Identify which cell holds the provided text, then report its [x, y] central coordinate. 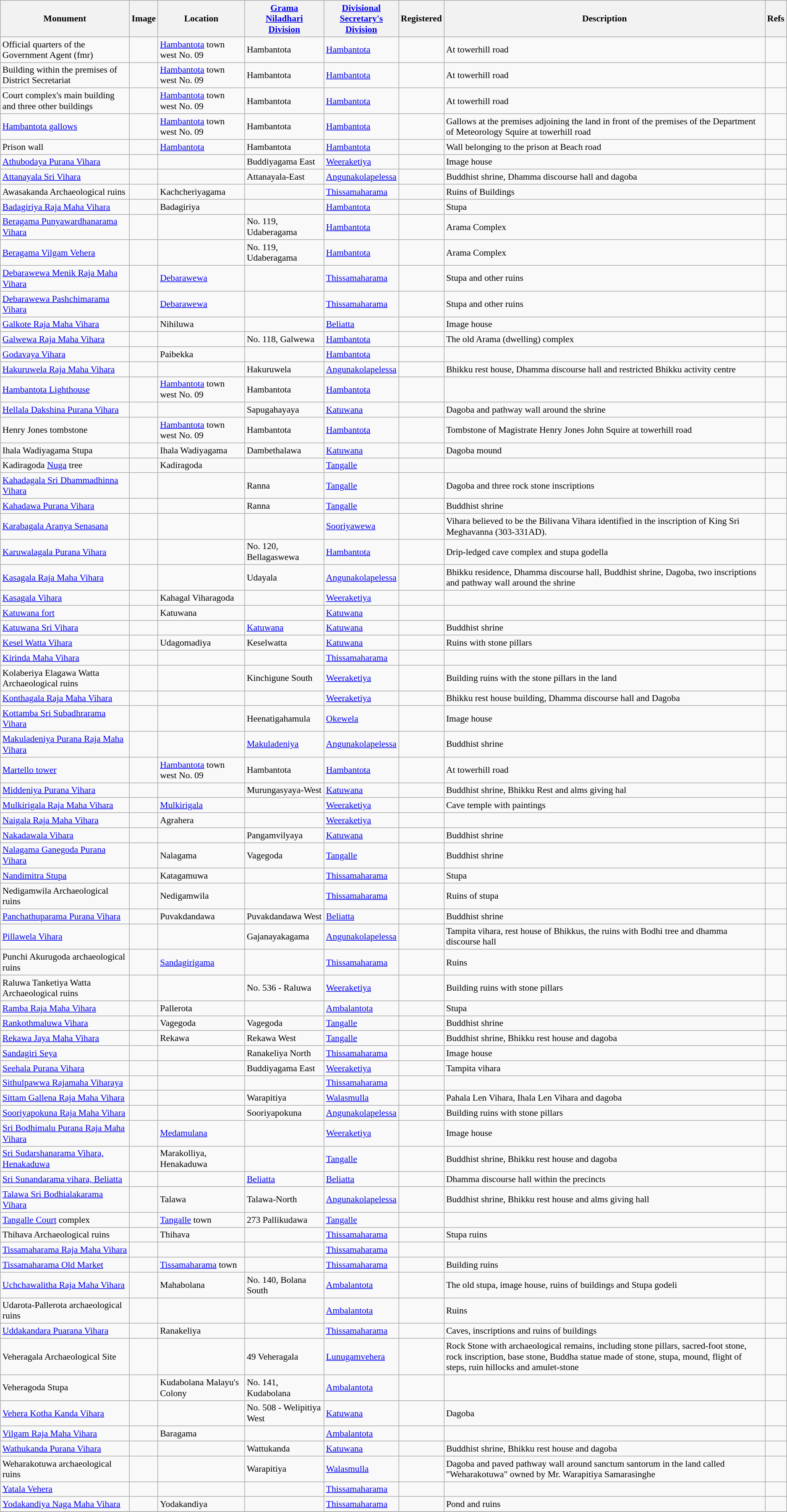
Hambantota gallows [65, 127]
Nalagama Ganegoda Purana Vihara [65, 855]
Yodakandiya Naga Maha Vihara [65, 1504]
Debarawewa Menik Raja Maha Vihara [65, 279]
Tissamaharama Old Market [65, 1265]
Nedigamwila [201, 896]
Yatala Vehera [65, 1489]
Agrahera [201, 820]
Prison wall [65, 147]
Attanayala Sri Vihara [65, 177]
No. 140, Bolana South [285, 1285]
Middeniya Purana Vihara [65, 790]
Uchchawalitha Raja Maha Vihara [65, 1285]
Ruins with stone pillars [604, 643]
Dagoba mound [604, 450]
Ramba Raja Maha Vihara [65, 1008]
Sri Sudarshanarama Vihara, Henakaduwa [65, 1159]
Dhamma discourse hall within the precincts [604, 1180]
DivisionalSecretary'sDivision [361, 18]
No. 508 - Welipitiya West [285, 1413]
Wathukanda Purana Vihara [65, 1449]
Official quarters of the Government Agent (fmr) [65, 50]
Uddakandara Puarana Vihara [65, 1331]
Buddhist shrine, Dhamma discourse hall and dagoba [604, 177]
Ihala Wadiyagama Stupa [65, 450]
Dagoba and pathway wall around the shrine [604, 410]
Raluwa Tanketiya Watta Archaeological ruins [65, 988]
Makuladeniya Purana Raja Maha Vihara [65, 745]
No. 118, Galwewa [285, 340]
Sandagiri Seya [65, 1053]
Hambantota Lighthouse [65, 390]
Marakolliya, Henakaduwa [201, 1159]
Godavaya Vihara [65, 354]
Nihiluwa [201, 324]
Yodakandiya [201, 1504]
Pahala Len Vihara, Ihala Len Vihara and dagoba [604, 1098]
Gajanayakagama [285, 937]
Refs [776, 18]
Talawa Sri Bodhialakarama Vihara [65, 1200]
Hellala Dakshina Purana Vihara [65, 410]
Bhikku rest house, Dhamma discourse hall and restricted Bhikku activity centre [604, 369]
Baragama [201, 1434]
Makuladeniya [285, 745]
Caves, inscriptions and ruins of buildings [604, 1331]
Udayala [285, 578]
Puvakdandawa West [285, 916]
Veheragoda Stupa [65, 1388]
Badagiriya Raja Maha Vihara [65, 207]
Weharakotuwa archaeological ruins [65, 1469]
Ruins of Buildings [604, 192]
Kolaberiya Elagawa Watta Archaeological ruins [65, 678]
Pillawela Vihara [65, 937]
Sooriyapokuna Raja Maha Vihara [65, 1113]
Seehala Purana Vihara [65, 1068]
No. 120, Bellagaswewa [285, 552]
Kinchigune South [285, 678]
The old Arama (dwelling) complex [604, 340]
Hakuruwela Raja Maha Vihara [65, 369]
Kesel Watta Vihara [65, 643]
Ruins of stupa [604, 896]
Sri Sunandarama vihara, Beliatta [65, 1180]
Bhikku rest house building, Dhamma discourse hall and Dagoba [604, 698]
Gallows at the premises adjoining the land in front of the premises of the Department of Meteorology Squire at towerhill road [604, 127]
Tissamaharama Raja Maha Vihara [65, 1250]
Veheragala Archaeological Site [65, 1357]
Mahabolana [201, 1285]
Lunugamvehera [361, 1357]
Sittam Gallena Raja Maha Vihara [65, 1098]
Udarota-Pallerota archaeological ruins [65, 1311]
Punchi Akurugoda archaeological ruins [65, 962]
Pond and ruins [604, 1504]
The old stupa, image house, ruins of buildings and Stupa godeli [604, 1285]
No. 141, Kudabolana [285, 1388]
Dagoba and paved pathway wall around sanctum santorum in the land called "Weharakotuwa" owned by Mr. Warapitiya Samarasinghe [604, 1469]
Udagomadiya [201, 643]
Building within the premises of District Secretariat [65, 76]
273 Pallikudawa [285, 1220]
Tampita vihara, rest house of Bhikkus, the ruins with Bodhi tree and dhamma discourse hall [604, 937]
Tissamaharama town [201, 1265]
Monument [65, 18]
Dagoba and three rock stone inscriptions [604, 486]
Sapugahayaya [285, 410]
Tombstone of Magistrate Henry Jones John Squire at towerhill road [604, 430]
Drip-ledged cave complex and stupa godella [604, 552]
Buddhist shrine, Bhikku rest house and alms giving hall [604, 1200]
Cave temple with paintings [604, 806]
Beragama Punyawardhanarama Vihara [65, 227]
Nandimitra Stupa [65, 876]
Ranakeliya [201, 1331]
Paibekka [201, 354]
Konthagala Raja Maha Vihara [65, 698]
Naigala Raja Maha Vihara [65, 820]
Dambethalawa [285, 450]
Vilgam Raja Maha Vihara [65, 1434]
Pangamvilyaya [285, 835]
Kottamba Sri Subadhrarama Vihara [65, 719]
Stupa ruins [604, 1235]
Panchathuparama Purana Vihara [65, 916]
Image [144, 18]
Rekawa [201, 1039]
Athubodaya Purana Vihara [65, 162]
Rekawa West [285, 1039]
Ihala Wadiyagama [201, 450]
Location [201, 18]
Kachcheriyagama [201, 192]
Buddhist shrine, Bhikku Rest and alms giving hal [604, 790]
Badagiriya [201, 207]
Beragama Vilgam Vehera [65, 253]
Sooriyawewa [361, 526]
Heenatigahamula [285, 719]
Wattukanda [285, 1449]
Pallerota [201, 1008]
Sithulpawwa Rajamaha Viharaya [65, 1083]
Keselwatta [285, 643]
Thihava [201, 1235]
Awasakanda Archaeological ruins [65, 192]
No. 536 - Raluwa [285, 988]
Tangalle Court complex [65, 1220]
Karuwalagala Purana Vihara [65, 552]
Sooriyapokuna [285, 1113]
Kadiragoda Nuga tree [65, 466]
Talawa [201, 1200]
Bhikku residence, Dhamma discourse hall, Buddhist shrine, Dagoba, two inscriptions and pathway wall around the shrine [604, 578]
Kasagala Raja Maha Vihara [65, 578]
Rekawa Jaya Maha Vihara [65, 1039]
Kirinda Maha Vihara [65, 658]
Building ruins with the stone pillars in the land [604, 678]
Rankothmaluwa Vihara [65, 1023]
Kasagala Vihara [65, 598]
Attanayala-East [285, 177]
Kahagal Viharagoda [201, 598]
Mulkirigala Raja Maha Vihara [65, 806]
Sri Bodhimalu Purana Raja Maha Vihara [65, 1133]
Registered [421, 18]
Tampita vihara [604, 1068]
Court complex's main building and three other buildings [65, 101]
Talawa-North [285, 1200]
Nalagama [201, 855]
Kadiragoda [201, 466]
Ranakeliya North [285, 1053]
Debarawewa Pashchimarama Vihara [65, 304]
Kudabolana Malayu's Colony [201, 1388]
Wall belonging to the prison at Beach road [604, 147]
Nedigamwila Archaeological ruins [65, 896]
Medamulana [201, 1133]
Katagamuwa [201, 876]
Thihava Archaeological ruins [65, 1235]
Hakuruwela [285, 369]
Sandagirigama [201, 962]
Mulkirigala [201, 806]
Vehera Kotha Kanda Vihara [65, 1413]
Vihara believed to be the Bilivana Vihara identified in the inscription of King Sri Meghavanna (303-331AD). [604, 526]
Kahadagala Sri Dhammadhinna Vihara [65, 486]
49 Veheragala [285, 1357]
Galkote Raja Maha Vihara [65, 324]
Dagoba [604, 1413]
GramaNiladhariDivision [285, 18]
Tangalle town [201, 1220]
Puvakdandawa [201, 916]
Nakadawala Vihara [65, 835]
Galwewa Raja Maha Vihara [65, 340]
Kahadawa Purana Vihara [65, 506]
Henry Jones tombstone [65, 430]
Murungasyaya-West [285, 790]
Description [604, 18]
Building ruins [604, 1265]
Katuwana Sri Vihara [65, 628]
Katuwana fort [65, 613]
Karabagala Aranya Senasana [65, 526]
Martello tower [65, 770]
Okewela [361, 719]
